Determine the [x, y] coordinate at the center of the cell enclosing the given text.  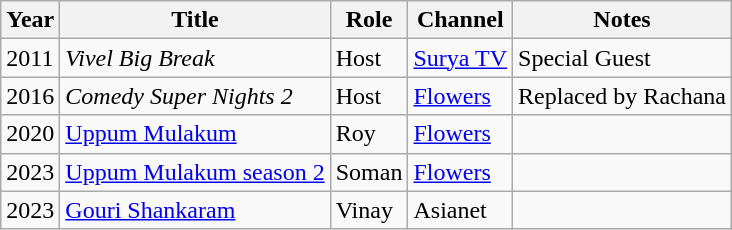
Uppum Mulakum [195, 134]
2011 [30, 58]
Title [195, 20]
Soman [369, 172]
Notes [622, 20]
Roy [369, 134]
Uppum Mulakum season 2 [195, 172]
Gouri Shankaram [195, 210]
2016 [30, 96]
Role [369, 20]
Replaced by Rachana [622, 96]
2020 [30, 134]
Vinay [369, 210]
Special Guest [622, 58]
Vivel Big Break [195, 58]
Channel [460, 20]
Asianet [460, 210]
Year [30, 20]
Comedy Super Nights 2 [195, 96]
Surya TV [460, 58]
